Determine the (x, y) coordinate at the center of the cell enclosing the given text.  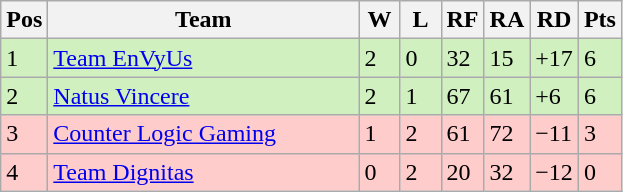
Team EnVyUs (204, 58)
RF (462, 20)
L (420, 20)
67 (462, 96)
−11 (554, 134)
RD (554, 20)
20 (462, 172)
Team (204, 20)
4 (24, 172)
Pos (24, 20)
RA (507, 20)
72 (507, 134)
Pts (600, 20)
W (380, 20)
Natus Vincere (204, 96)
+17 (554, 58)
−12 (554, 172)
Counter Logic Gaming (204, 134)
Team Dignitas (204, 172)
+6 (554, 96)
15 (507, 58)
